Extract the (x, y) coordinate from the center of the cell holding the provided text.  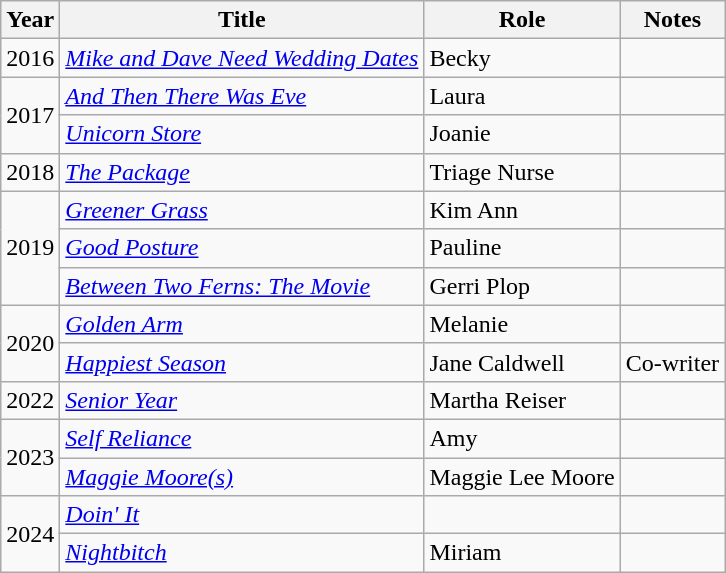
Amy (522, 438)
Greener Grass (242, 210)
Jane Caldwell (522, 362)
Doin' It (242, 515)
Pauline (522, 248)
Year (30, 20)
Nightbitch (242, 553)
2017 (30, 115)
Notes (672, 20)
2024 (30, 534)
Joanie (522, 134)
Senior Year (242, 400)
2022 (30, 400)
Melanie (522, 324)
Mike and Dave Need Wedding Dates (242, 58)
Triage Nurse (522, 172)
2018 (30, 172)
Martha Reiser (522, 400)
Gerri Plop (522, 286)
Golden Arm (242, 324)
2023 (30, 457)
Between Two Ferns: The Movie (242, 286)
Unicorn Store (242, 134)
Self Reliance (242, 438)
Laura (522, 96)
Maggie Moore(s) (242, 477)
Miriam (522, 553)
Role (522, 20)
2016 (30, 58)
Good Posture (242, 248)
Maggie Lee Moore (522, 477)
2019 (30, 248)
Co-writer (672, 362)
Happiest Season (242, 362)
Kim Ann (522, 210)
2020 (30, 343)
And Then There Was Eve (242, 96)
Becky (522, 58)
The Package (242, 172)
Title (242, 20)
